Output the [x, y] coordinate of the center of the cell containing the given text.  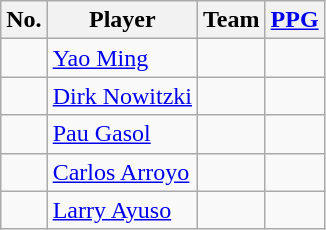
Dirk Nowitzki [122, 96]
PPG [294, 20]
Yao Ming [122, 58]
Carlos Arroyo [122, 172]
Pau Gasol [122, 134]
Player [122, 20]
Larry Ayuso [122, 210]
No. [24, 20]
Team [232, 20]
